Scan for the cell matching the given text and deliver its (X, Y) coordinate at center. 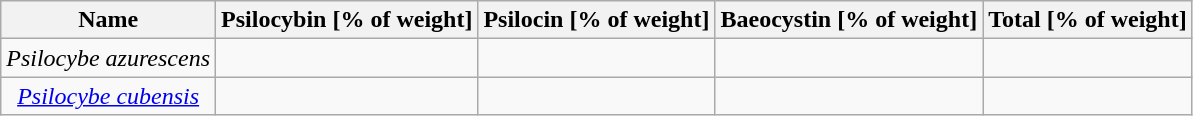
Psilocin [% of weight] (596, 20)
Psilocybin [% of weight] (347, 20)
Name (108, 20)
Baeocystin [% of weight] (849, 20)
Psilocybe azurescens (108, 58)
Total [% of weight] (1088, 20)
Psilocybe cubensis (108, 96)
